Locate the cell with the specified text and output its [X, Y] center coordinate. 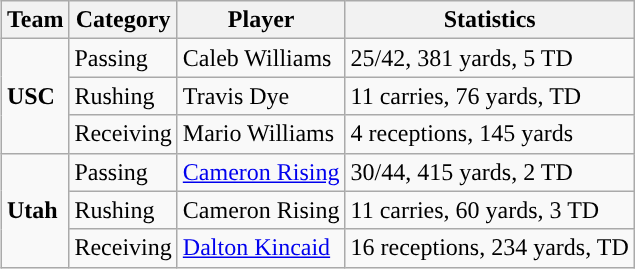
30/44, 415 yards, 2 TD [490, 172]
Mario Williams [261, 134]
Statistics [490, 20]
Caleb Williams [261, 58]
16 receptions, 234 yards, TD [490, 248]
Travis Dye [261, 96]
25/42, 381 yards, 5 TD [490, 58]
Category [123, 20]
Player [261, 20]
11 carries, 60 yards, 3 TD [490, 210]
Dalton Kincaid [261, 248]
Utah [35, 210]
4 receptions, 145 yards [490, 134]
11 carries, 76 yards, TD [490, 96]
USC [35, 96]
Team [35, 20]
